Search for the cell housing the specified text and yield its [X, Y] center coordinate. 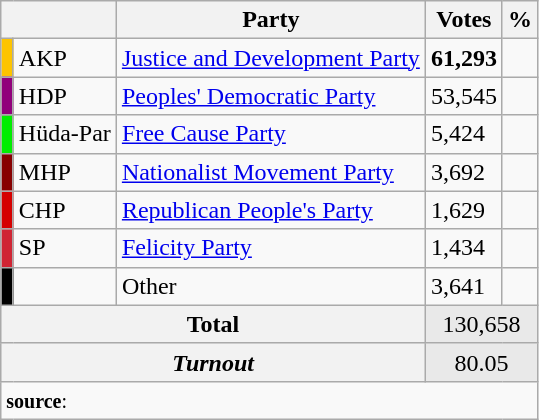
53,545 [464, 96]
Free Cause Party [270, 134]
1,434 [464, 248]
80.05 [481, 362]
Felicity Party [270, 248]
Nationalist Movement Party [270, 172]
Justice and Development Party [270, 58]
5,424 [464, 134]
Republican People's Party [270, 210]
Peoples' Democratic Party [270, 96]
Turnout [214, 362]
% [520, 20]
source: [270, 400]
Votes [464, 20]
3,641 [464, 286]
3,692 [464, 172]
HDP [64, 96]
AKP [64, 58]
SP [64, 248]
CHP [64, 210]
Hüda-Par [64, 134]
Other [270, 286]
Total [214, 324]
130,658 [481, 324]
61,293 [464, 58]
1,629 [464, 210]
MHP [64, 172]
Party [270, 20]
